Search for the cell housing the specified text and yield its (X, Y) center coordinate. 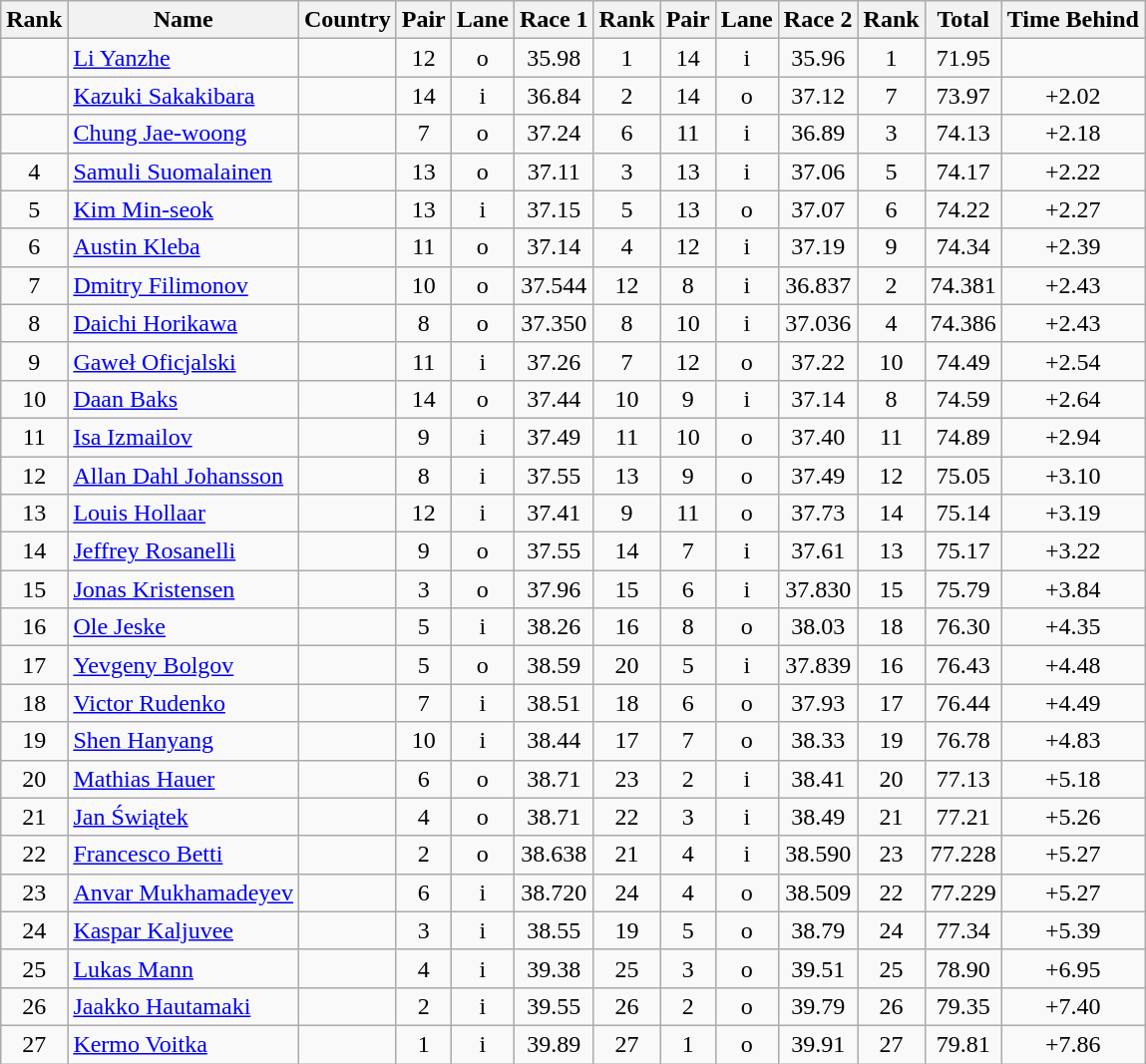
Kim Min-seok (184, 209)
38.638 (554, 855)
Kermo Voitka (184, 1044)
Jeffrey Rosanelli (184, 551)
Isa Izmailov (184, 437)
+2.54 (1073, 361)
Victor Rudenko (184, 703)
Louis Hollaar (184, 514)
+3.19 (1073, 514)
+3.10 (1073, 476)
75.05 (963, 476)
Jaakko Hautamaki (184, 1006)
37.07 (818, 209)
74.17 (963, 172)
Race 1 (554, 20)
74.89 (963, 437)
77.21 (963, 817)
37.44 (554, 399)
77.34 (963, 930)
Daichi Horikawa (184, 323)
38.55 (554, 930)
38.26 (554, 627)
37.544 (554, 285)
+3.22 (1073, 551)
Allan Dahl Johansson (184, 476)
37.93 (818, 703)
37.830 (818, 589)
38.59 (554, 665)
Race 2 (818, 20)
39.89 (554, 1044)
71.95 (963, 58)
37.73 (818, 514)
+7.40 (1073, 1006)
38.79 (818, 930)
38.41 (818, 779)
+5.39 (1073, 930)
74.13 (963, 134)
38.720 (554, 892)
74.381 (963, 285)
79.81 (963, 1044)
+5.26 (1073, 817)
+4.48 (1073, 665)
37.24 (554, 134)
37.12 (818, 96)
36.89 (818, 134)
37.61 (818, 551)
36.837 (818, 285)
Samuli Suomalainen (184, 172)
37.96 (554, 589)
38.509 (818, 892)
+3.84 (1073, 589)
74.59 (963, 399)
75.79 (963, 589)
38.33 (818, 741)
+4.35 (1073, 627)
Time Behind (1073, 20)
Mathias Hauer (184, 779)
Lukas Mann (184, 968)
Francesco Betti (184, 855)
Austin Kleba (184, 247)
37.41 (554, 514)
Chung Jae-woong (184, 134)
Li Yanzhe (184, 58)
Daan Baks (184, 399)
+2.02 (1073, 96)
75.17 (963, 551)
Ole Jeske (184, 627)
37.40 (818, 437)
39.51 (818, 968)
38.590 (818, 855)
+2.64 (1073, 399)
39.38 (554, 968)
76.30 (963, 627)
38.49 (818, 817)
38.51 (554, 703)
73.97 (963, 96)
Dmitry Filimonov (184, 285)
76.44 (963, 703)
74.49 (963, 361)
Country (348, 20)
39.79 (818, 1006)
37.22 (818, 361)
77.228 (963, 855)
+7.86 (1073, 1044)
37.036 (818, 323)
+5.18 (1073, 779)
Shen Hanyang (184, 741)
+2.22 (1073, 172)
Jan Świątek (184, 817)
+4.49 (1073, 703)
Kazuki Sakakibara (184, 96)
74.22 (963, 209)
37.19 (818, 247)
77.13 (963, 779)
76.43 (963, 665)
37.15 (554, 209)
Jonas Kristensen (184, 589)
Anvar Mukhamadeyev (184, 892)
79.35 (963, 1006)
+2.94 (1073, 437)
77.229 (963, 892)
37.06 (818, 172)
39.55 (554, 1006)
38.03 (818, 627)
Gaweł Oficjalski (184, 361)
78.90 (963, 968)
36.84 (554, 96)
38.44 (554, 741)
37.839 (818, 665)
39.91 (818, 1044)
+2.18 (1073, 134)
+6.95 (1073, 968)
35.96 (818, 58)
37.11 (554, 172)
74.34 (963, 247)
Name (184, 20)
+2.39 (1073, 247)
37.26 (554, 361)
Yevgeny Bolgov (184, 665)
74.386 (963, 323)
Total (963, 20)
35.98 (554, 58)
+4.83 (1073, 741)
76.78 (963, 741)
75.14 (963, 514)
+2.27 (1073, 209)
Kaspar Kaljuvee (184, 930)
37.350 (554, 323)
